Extract the (x, y) coordinate from the center of the cell holding the provided text.  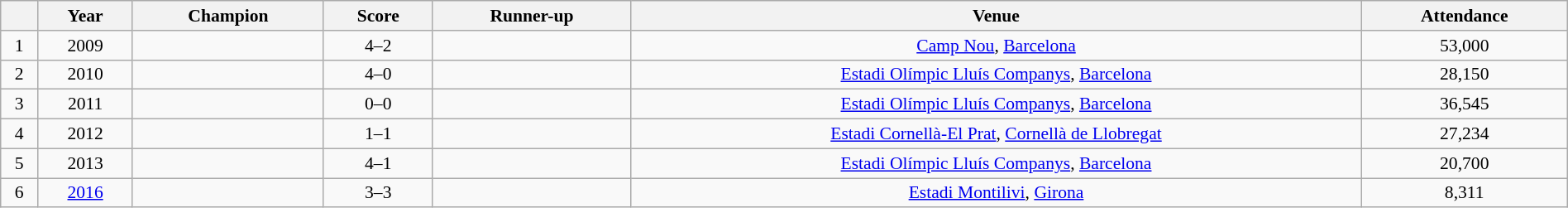
3–3 (378, 193)
Score (378, 16)
53,000 (1464, 46)
0–0 (378, 104)
3 (20, 104)
4–2 (378, 46)
4–0 (378, 75)
5 (20, 163)
8,311 (1464, 193)
2009 (86, 46)
Champion (228, 16)
Estadi Montilivi, Girona (997, 193)
Runner-up (532, 16)
28,150 (1464, 75)
1 (20, 46)
2010 (86, 75)
2013 (86, 163)
2 (20, 75)
6 (20, 193)
2016 (86, 193)
Venue (997, 16)
36,545 (1464, 104)
Camp Nou, Barcelona (997, 46)
1–1 (378, 134)
Attendance (1464, 16)
27,234 (1464, 134)
Estadi Cornellà-El Prat, Cornellà de Llobregat (997, 134)
2011 (86, 104)
2012 (86, 134)
4–1 (378, 163)
Year (86, 16)
20,700 (1464, 163)
4 (20, 134)
